From the cell containing the given text, extract its center point as (X, Y) coordinate. 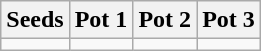
Pot 3 (229, 20)
Seeds (35, 20)
Pot 1 (101, 20)
Pot 2 (165, 20)
